From the cell containing the given text, extract its center point as (x, y) coordinate. 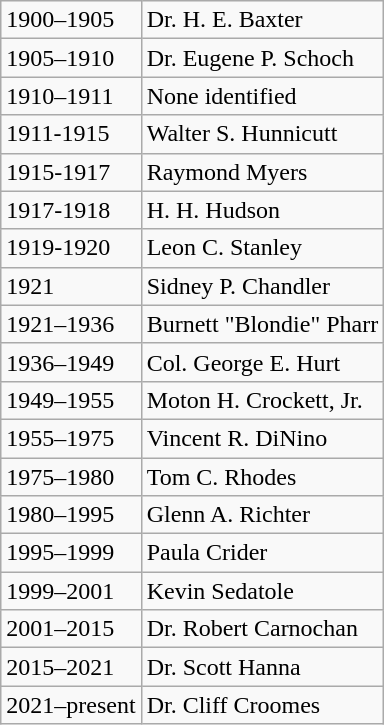
1995–1999 (71, 553)
1975–1980 (71, 477)
1910–1911 (71, 96)
Moton H. Crockett, Jr. (262, 400)
Tom C. Rhodes (262, 477)
1915-1917 (71, 172)
Dr. Robert Carnochan (262, 629)
2001–2015 (71, 629)
1905–1910 (71, 58)
1980–1995 (71, 515)
Leon C. Stanley (262, 248)
Glenn A. Richter (262, 515)
H. H. Hudson (262, 210)
1917-1918 (71, 210)
Raymond Myers (262, 172)
Paula Crider (262, 553)
1919-1920 (71, 248)
1999–2001 (71, 591)
Vincent R. DiNino (262, 438)
1921 (71, 286)
Dr. Eugene P. Schoch (262, 58)
1900–1905 (71, 20)
Dr. Cliff Croomes (262, 705)
Walter S. Hunnicutt (262, 134)
Dr. H. E. Baxter (262, 20)
1955–1975 (71, 438)
1911-1915 (71, 134)
1936–1949 (71, 362)
1949–1955 (71, 400)
Kevin Sedatole (262, 591)
None identified (262, 96)
1921–1936 (71, 324)
2015–2021 (71, 667)
Dr. Scott Hanna (262, 667)
Col. George E. Hurt (262, 362)
Sidney P. Chandler (262, 286)
Burnett "Blondie" Pharr (262, 324)
2021–present (71, 705)
